Detect which cell encompasses the target text, then output its (X, Y) center coordinate. 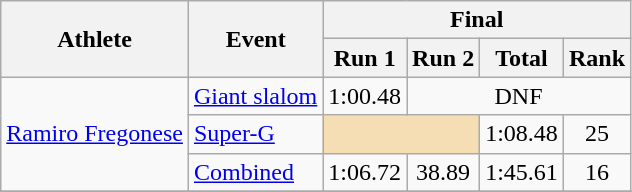
1:00.48 (365, 96)
Run 2 (444, 58)
Run 1 (365, 58)
DNF (519, 96)
16 (596, 172)
Event (255, 39)
1:45.61 (522, 172)
Ramiro Fregonese (95, 134)
Super-G (255, 134)
38.89 (444, 172)
Final (477, 20)
Combined (255, 172)
Total (522, 58)
1:08.48 (522, 134)
Giant slalom (255, 96)
Rank (596, 58)
1:06.72 (365, 172)
Athlete (95, 39)
25 (596, 134)
